Output the (x, y) coordinate of the center of the cell containing the given text.  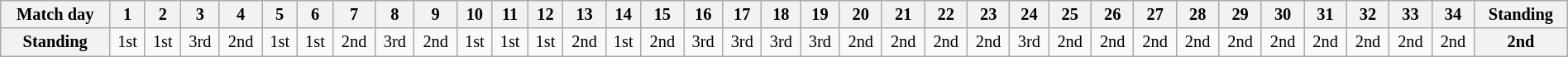
7 (354, 14)
24 (1029, 14)
5 (280, 14)
20 (860, 14)
3 (200, 14)
23 (987, 14)
10 (475, 14)
27 (1154, 14)
17 (743, 14)
4 (240, 14)
31 (1325, 14)
26 (1111, 14)
9 (435, 14)
32 (1368, 14)
12 (546, 14)
25 (1070, 14)
16 (703, 14)
6 (316, 14)
21 (903, 14)
29 (1241, 14)
22 (946, 14)
15 (662, 14)
14 (624, 14)
2 (162, 14)
34 (1452, 14)
18 (781, 14)
19 (820, 14)
8 (395, 14)
30 (1282, 14)
33 (1411, 14)
28 (1198, 14)
1 (127, 14)
13 (584, 14)
11 (509, 14)
Match day (55, 14)
